Detect which cell encompasses the target text, then output its (X, Y) center coordinate. 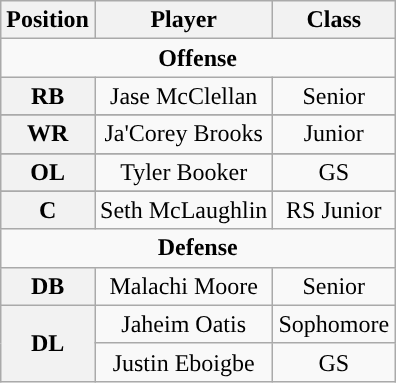
Jaheim Oatis (183, 324)
Position (48, 20)
Sophomore (334, 324)
RS Junior (334, 210)
Class (334, 20)
Player (183, 20)
WR (48, 134)
Ja'Corey Brooks (183, 134)
Defense (198, 248)
Jase McClellan (183, 96)
Seth McLaughlin (183, 210)
C (48, 210)
DL (48, 343)
Offense (198, 58)
RB (48, 96)
Tyler Booker (183, 172)
Malachi Moore (183, 286)
Justin Eboigbe (183, 362)
DB (48, 286)
Junior (334, 134)
OL (48, 172)
